Scan for the cell matching the given text and deliver its (X, Y) coordinate at center. 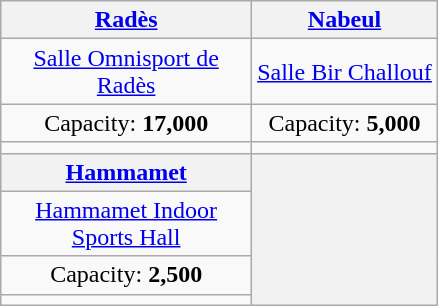
Salle Omnisport de Radès (126, 72)
Hammamet Indoor Sports Hall (126, 224)
Nabeul (345, 20)
Hammamet (126, 172)
Capacity: 2,500 (126, 275)
Capacity: 5,000 (345, 123)
Capacity: 17,000 (126, 123)
Radès (126, 20)
Salle Bir Challouf (345, 72)
